Identify which cell holds the provided text, then report its [x, y] central coordinate. 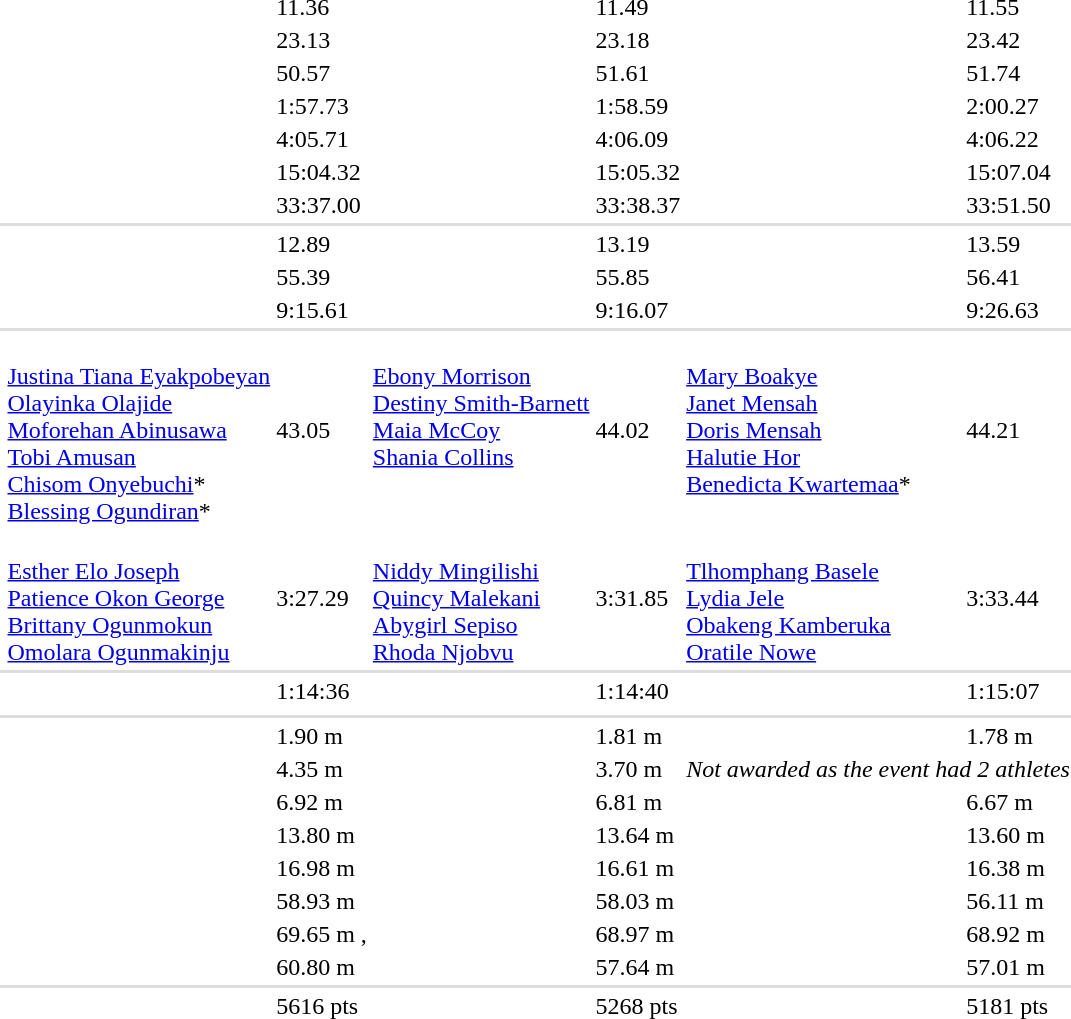
55.85 [638, 277]
1:14:40 [638, 691]
50.57 [322, 73]
44.02 [638, 430]
15:05.32 [638, 172]
1.90 m [322, 736]
Mary BoakyeJanet MensahDoris MensahHalutie HorBenedicta Kwartemaa* [824, 430]
9:15.61 [322, 310]
1.81 m [638, 736]
51.61 [638, 73]
60.80 m [322, 967]
Ebony MorrisonDestiny Smith-BarnettMaia McCoyShania Collins [481, 430]
16.98 m [322, 868]
58.93 m [322, 901]
1:14:36 [322, 691]
3.70 m [638, 769]
68.97 m [638, 934]
13.64 m [638, 835]
3:31.85 [638, 598]
Esther Elo JosephPatience Okon GeorgeBrittany OgunmokunOmolara Ogunmakinju [139, 598]
15:04.32 [322, 172]
1:57.73 [322, 106]
Niddy MingilishiQuincy MalekaniAbygirl SepisoRhoda Njobvu [481, 598]
13.19 [638, 244]
58.03 m [638, 901]
12.89 [322, 244]
Justina Tiana EyakpobeyanOlayinka OlajideMoforehan AbinusawaTobi AmusanChisom Onyebuchi*Blessing Ogundiran* [139, 430]
33:38.37 [638, 205]
69.65 m , [322, 934]
1:58.59 [638, 106]
Tlhomphang BaseleLydia JeleObakeng KamberukaOratile Nowe [824, 598]
4:05.71 [322, 139]
6.81 m [638, 802]
4:06.09 [638, 139]
33:37.00 [322, 205]
6.92 m [322, 802]
4.35 m [322, 769]
9:16.07 [638, 310]
57.64 m [638, 967]
13.80 m [322, 835]
55.39 [322, 277]
43.05 [322, 430]
23.13 [322, 40]
16.61 m [638, 868]
23.18 [638, 40]
3:27.29 [322, 598]
